Extract the [X, Y] coordinate from the center of the cell holding the provided text.  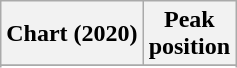
Peakposition [189, 34]
Chart (2020) [72, 34]
